Provide the (x, y) coordinate of the cell's center where the given text is located.  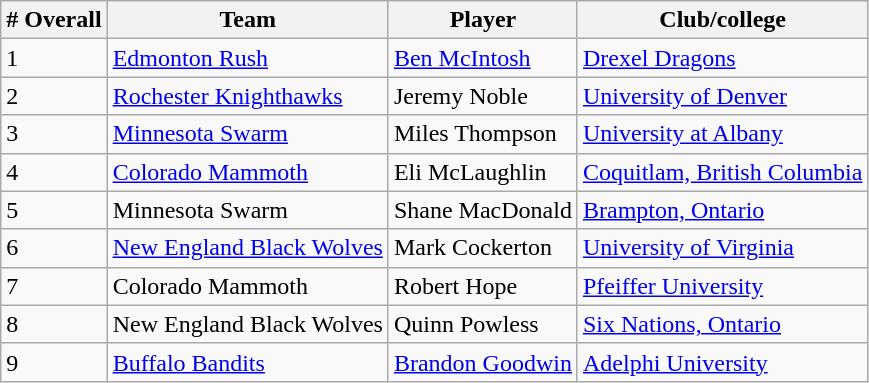
6 (54, 248)
2 (54, 96)
5 (54, 210)
University of Denver (722, 96)
Brampton, Ontario (722, 210)
# Overall (54, 20)
Drexel Dragons (722, 58)
7 (54, 286)
Pfeiffer University (722, 286)
Adelphi University (722, 362)
Buffalo Bandits (248, 362)
Ben McIntosh (482, 58)
Robert Hope (482, 286)
University of Virginia (722, 248)
Club/college (722, 20)
Mark Cockerton (482, 248)
Player (482, 20)
4 (54, 172)
3 (54, 134)
Rochester Knighthawks (248, 96)
Six Nations, Ontario (722, 324)
Eli McLaughlin (482, 172)
Jeremy Noble (482, 96)
University at Albany (722, 134)
Brandon Goodwin (482, 362)
Quinn Powless (482, 324)
Shane MacDonald (482, 210)
8 (54, 324)
Team (248, 20)
1 (54, 58)
Miles Thompson (482, 134)
9 (54, 362)
Edmonton Rush (248, 58)
Coquitlam, British Columbia (722, 172)
